Locate the cell with the specified text and output its [X, Y] center coordinate. 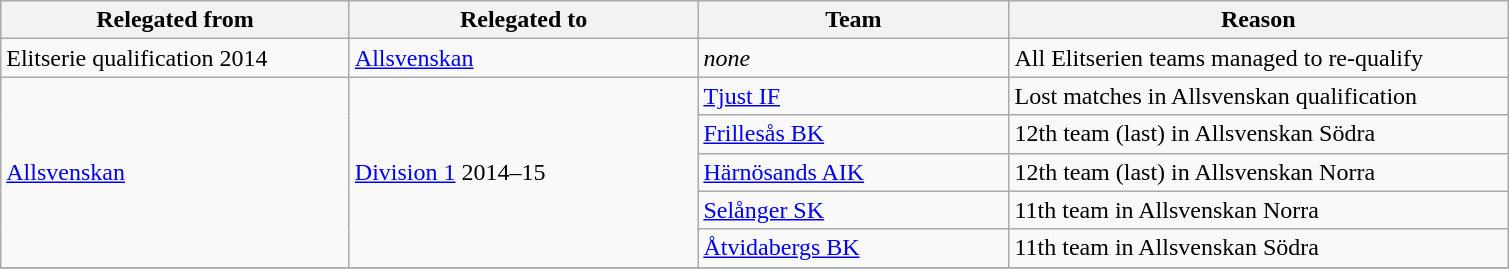
Selånger SK [854, 210]
none [854, 58]
Division 1 2014–15 [524, 172]
Relegated from [176, 20]
All Elitserien teams managed to re-qualify [1258, 58]
Lost matches in Allsvenskan qualification [1258, 96]
Frillesås BK [854, 134]
11th team in Allsvenskan Södra [1258, 248]
Tjust IF [854, 96]
Härnösands AIK [854, 172]
Reason [1258, 20]
11th team in Allsvenskan Norra [1258, 210]
Team [854, 20]
Åtvidabergs BK [854, 248]
Elitserie qualification 2014 [176, 58]
12th team (last) in Allsvenskan Södra [1258, 134]
Relegated to [524, 20]
12th team (last) in Allsvenskan Norra [1258, 172]
